Return (x, y) of the center of cell containing provided text 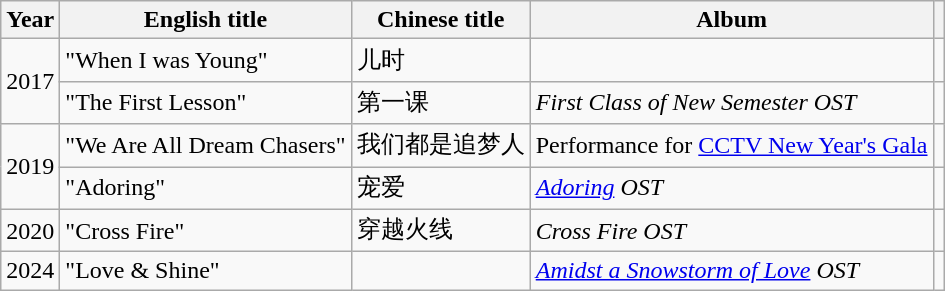
"Cross Fire" (206, 230)
2024 (30, 271)
"Love & Shine" (206, 271)
2017 (30, 82)
"Adoring" (206, 188)
第一课 (440, 102)
Amidst a Snowstorm of Love OST (732, 271)
"The First Lesson" (206, 102)
Cross Fire OST (732, 230)
我们都是追梦人 (440, 146)
宠爱 (440, 188)
Chinese title (440, 20)
儿时 (440, 60)
Adoring OST (732, 188)
First Class of New Semester OST (732, 102)
English title (206, 20)
2020 (30, 230)
Year (30, 20)
Album (732, 20)
穿越火线 (440, 230)
Performance for CCTV New Year's Gala (732, 146)
2019 (30, 166)
"We Are All Dream Chasers" (206, 146)
"When I was Young" (206, 60)
